Scan for the cell matching the given text and deliver its (x, y) coordinate at center. 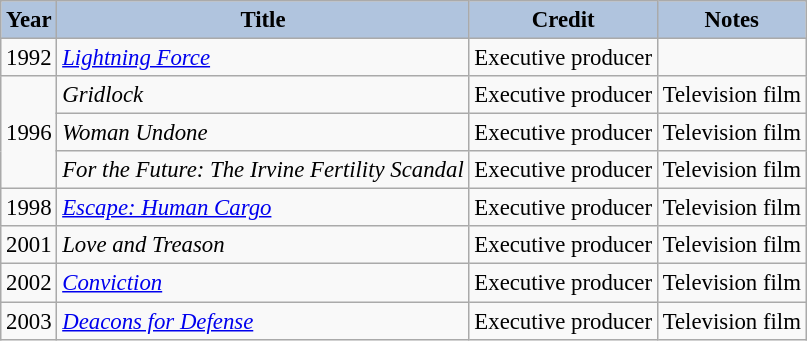
1998 (29, 208)
Woman Undone (263, 133)
Year (29, 20)
Lightning Force (263, 58)
2002 (29, 283)
Notes (732, 20)
Title (263, 20)
Love and Treason (263, 245)
Gridlock (263, 95)
2001 (29, 245)
2003 (29, 321)
Deacons for Defense (263, 321)
Conviction (263, 283)
For the Future: The Irvine Fertility Scandal (263, 170)
1992 (29, 58)
Escape: Human Cargo (263, 208)
1996 (29, 132)
Credit (563, 20)
